Determine the [X, Y] coordinate at the center of the cell enclosing the given text.  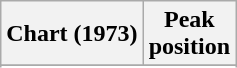
Chart (1973) [72, 34]
Peakposition [189, 34]
